Scan for the cell matching the given text and deliver its [X, Y] coordinate at center. 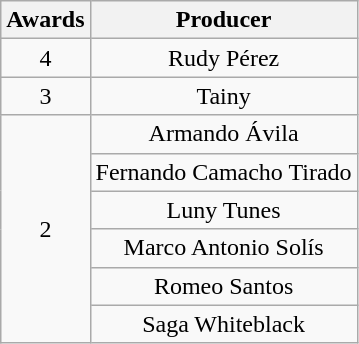
Producer [224, 20]
3 [46, 96]
2 [46, 229]
Fernando Camacho Tirado [224, 172]
Luny Tunes [224, 210]
Tainy [224, 96]
4 [46, 58]
Marco Antonio Solís [224, 248]
Saga Whiteblack [224, 324]
Rudy Pérez [224, 58]
Awards [46, 20]
Armando Ávila [224, 134]
Romeo Santos [224, 286]
